Provide the (X, Y) coordinate of the cell's center where the given text is located.  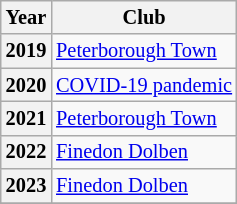
Club (144, 17)
2020 (26, 85)
2019 (26, 51)
Year (26, 17)
2023 (26, 186)
2021 (26, 118)
2022 (26, 152)
COVID-19 pandemic (144, 85)
